Find where the given text appears and provide that cell's center as [x, y] coordinate. 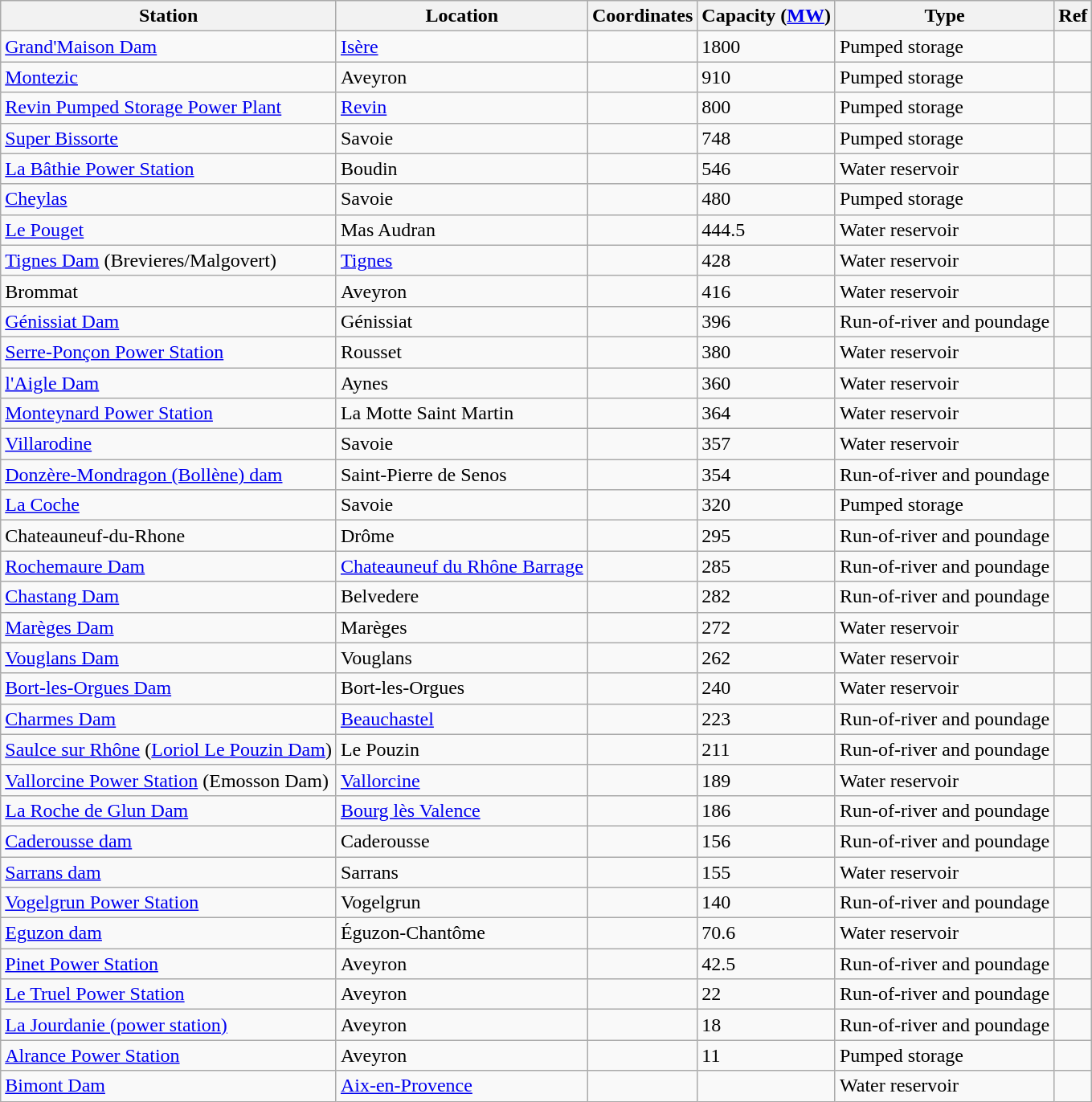
748 [767, 138]
Bort-les-Orgues [461, 688]
Caderousse [461, 841]
18 [767, 1025]
Coordinates [642, 16]
Chateauneuf du Rhône Barrage [461, 566]
285 [767, 566]
240 [767, 688]
380 [767, 352]
Alrance Power Station [169, 1055]
910 [767, 77]
Beauchastel [461, 719]
Marèges Dam [169, 627]
Montezic [169, 77]
354 [767, 475]
Monteynard Power Station [169, 414]
La Roche de Glun Dam [169, 810]
22 [767, 994]
Villarodine [169, 444]
Vouglans Dam [169, 658]
416 [767, 291]
Ref [1074, 16]
262 [767, 658]
546 [767, 169]
Tignes [461, 260]
Pinet Power Station [169, 964]
Capacity (MW) [767, 16]
Aix-en-Provence [461, 1086]
Eguzon dam [169, 933]
Type [944, 16]
Bort-les-Orgues Dam [169, 688]
Marèges [461, 627]
1800 [767, 47]
70.6 [767, 933]
Sarrans [461, 871]
La Bâthie Power Station [169, 169]
Belvedere [461, 597]
La Jourdanie (power station) [169, 1025]
357 [767, 444]
211 [767, 749]
Vogelgrun [461, 903]
Éguzon-Chantôme [461, 933]
156 [767, 841]
Sarrans dam [169, 871]
Serre-Ponçon Power Station [169, 352]
Caderousse dam [169, 841]
l'Aigle Dam [169, 383]
Bimont Dam [169, 1086]
Isère [461, 47]
42.5 [767, 964]
Donzère-Mondragon (Bollène) dam [169, 475]
155 [767, 871]
Station [169, 16]
Vallorcine [461, 780]
360 [767, 383]
Génissiat [461, 321]
Saulce sur Rhône (Loriol Le Pouzin Dam) [169, 749]
Boudin [461, 169]
La Motte Saint Martin [461, 414]
Location [461, 16]
189 [767, 780]
Mas Audran [461, 230]
Vogelgrun Power Station [169, 903]
223 [767, 719]
Revin [461, 108]
Tignes Dam (Brevieres/Malgovert) [169, 260]
Revin Pumped Storage Power Plant [169, 108]
La Coche [169, 505]
444.5 [767, 230]
Génissiat Dam [169, 321]
Vouglans [461, 658]
428 [767, 260]
Chateauneuf-du-Rhone [169, 536]
800 [767, 108]
272 [767, 627]
480 [767, 199]
Rousset [461, 352]
Le Pouzin [461, 749]
Brommat [169, 291]
282 [767, 597]
Vallorcine Power Station (Emosson Dam) [169, 780]
186 [767, 810]
Bourg lès Valence [461, 810]
Super Bissorte [169, 138]
Grand'Maison Dam [169, 47]
Rochemaure Dam [169, 566]
295 [767, 536]
11 [767, 1055]
Aynes [461, 383]
Cheylas [169, 199]
Saint-Pierre de Senos [461, 475]
140 [767, 903]
Chastang Dam [169, 597]
Le Pouget [169, 230]
Le Truel Power Station [169, 994]
Charmes Dam [169, 719]
364 [767, 414]
Drôme [461, 536]
320 [767, 505]
396 [767, 321]
